Provide the (X, Y) coordinate of the cell's center where the given text is located.  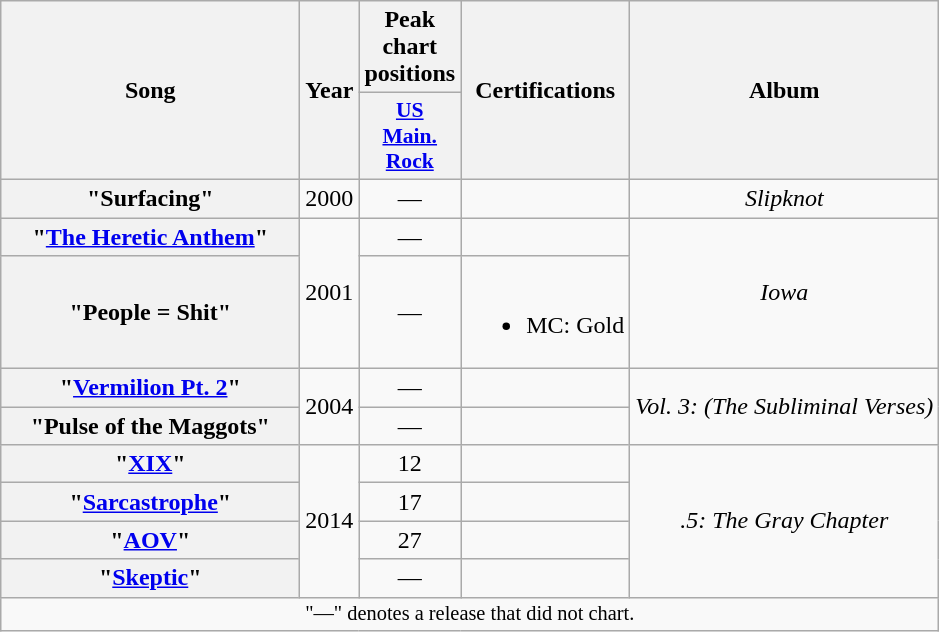
"XIX" (150, 464)
"Skeptic" (150, 578)
Certifications (546, 90)
2014 (330, 521)
"AOV" (150, 540)
USMain.Rock (410, 136)
Year (330, 90)
"Pulse of the Maggots" (150, 426)
2004 (330, 407)
27 (410, 540)
Vol. 3: (The Subliminal Verses) (784, 407)
Iowa (784, 294)
2000 (330, 198)
"Surfacing" (150, 198)
MC: Gold (546, 312)
.5: The Gray Chapter (784, 521)
17 (410, 502)
Peak chart positions (410, 47)
"—" denotes a release that did not chart. (470, 614)
Slipknot (784, 198)
2001 (330, 294)
"People = Shit" (150, 312)
Album (784, 90)
Song (150, 90)
"Sarcastrophe" (150, 502)
"The Heretic Anthem" (150, 237)
12 (410, 464)
"Vermilion Pt. 2" (150, 388)
